Search for the cell housing the specified text and yield its [x, y] center coordinate. 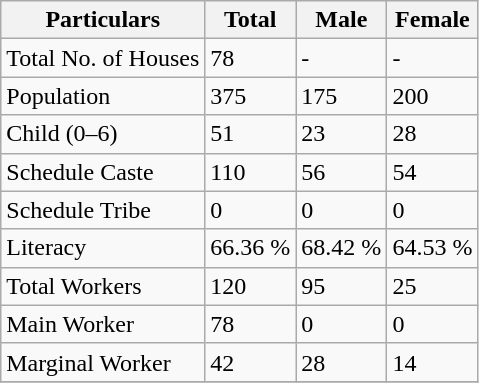
25 [432, 286]
Marginal Worker [103, 362]
23 [342, 134]
14 [432, 362]
51 [250, 134]
68.42 % [342, 248]
200 [432, 96]
54 [432, 172]
Total [250, 20]
95 [342, 286]
Child (0–6) [103, 134]
375 [250, 96]
175 [342, 96]
Total No. of Houses [103, 58]
Main Worker [103, 324]
Total Workers [103, 286]
42 [250, 362]
Male [342, 20]
110 [250, 172]
56 [342, 172]
Schedule Tribe [103, 210]
Population [103, 96]
64.53 % [432, 248]
Female [432, 20]
66.36 % [250, 248]
Literacy [103, 248]
Schedule Caste [103, 172]
120 [250, 286]
Particulars [103, 20]
